Detect which cell encompasses the target text, then output its (X, Y) center coordinate. 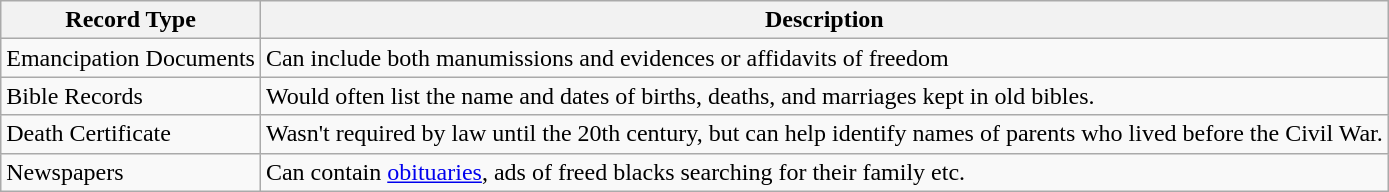
Wasn't required by law until the 20th century, but can help identify names of parents who lived before the Civil War. (824, 134)
Record Type (131, 20)
Would often list the name and dates of births, deaths, and marriages kept in old bibles. (824, 96)
Emancipation Documents (131, 58)
Newspapers (131, 172)
Bible Records (131, 96)
Death Certificate (131, 134)
Can include both manumissions and evidences or affidavits of freedom (824, 58)
Description (824, 20)
Can contain obituaries, ads of freed blacks searching for their family etc. (824, 172)
